Extract the [x, y] coordinate from the center of the cell holding the provided text.  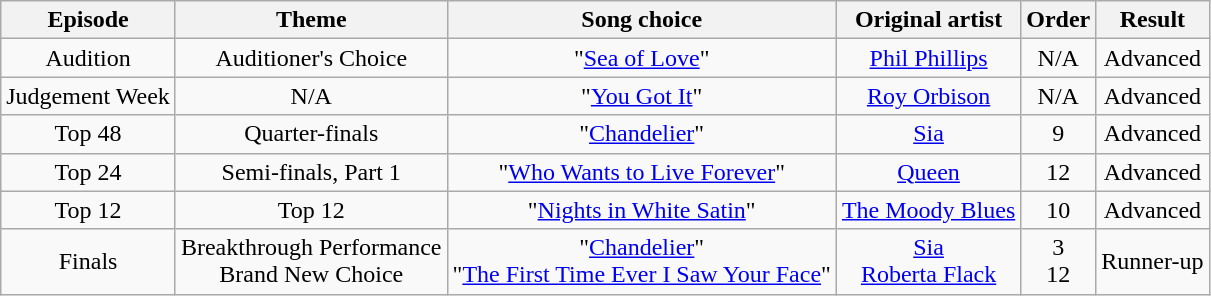
Top 24 [88, 172]
"Chandelier" [642, 134]
12 [1058, 172]
Runner-up [1152, 262]
"Sea of Love" [642, 58]
"Nights in White Satin" [642, 210]
Breakthrough PerformanceBrand New Choice [311, 262]
10 [1058, 210]
Order [1058, 20]
Auditioner's Choice [311, 58]
"Who Wants to Live Forever" [642, 172]
"You Got It" [642, 96]
Finals [88, 262]
312 [1058, 262]
Judgement Week [88, 96]
Queen [928, 172]
Original artist [928, 20]
"Chandelier""The First Time Ever I Saw Your Face" [642, 262]
Top 48 [88, 134]
Audition [88, 58]
Roy Orbison [928, 96]
Episode [88, 20]
Phil Phillips [928, 58]
9 [1058, 134]
Song choice [642, 20]
Quarter-finals [311, 134]
Result [1152, 20]
SiaRoberta Flack [928, 262]
Sia [928, 134]
Theme [311, 20]
Semi-finals, Part 1 [311, 172]
The Moody Blues [928, 210]
